Detect which cell encompasses the target text, then output its [X, Y] center coordinate. 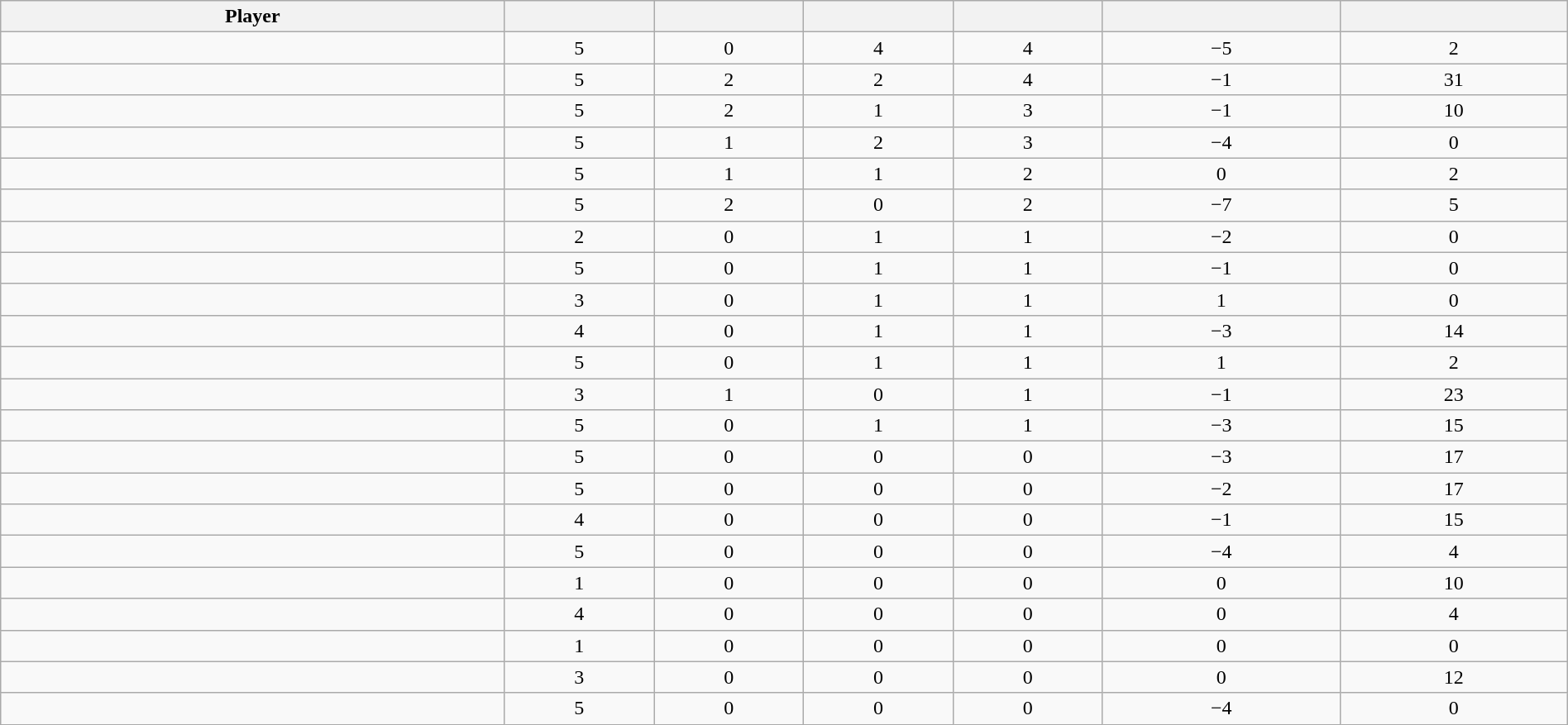
31 [1454, 79]
12 [1454, 677]
23 [1454, 394]
14 [1454, 331]
Player [253, 17]
−5 [1221, 48]
−7 [1221, 205]
